Extract the (X, Y) coordinate from the center of the cell holding the provided text.  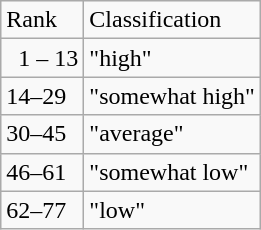
"average" (172, 134)
"somewhat high" (172, 96)
Rank (42, 20)
1 – 13 (42, 58)
14–29 (42, 96)
30–45 (42, 134)
46–61 (42, 172)
"high" (172, 58)
"low" (172, 210)
Classification (172, 20)
62–77 (42, 210)
"somewhat low" (172, 172)
